Find where the given text appears and provide that cell's center as (x, y) coordinate. 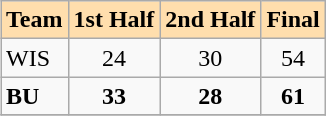
Team (34, 20)
33 (114, 96)
30 (210, 58)
1st Half (114, 20)
24 (114, 58)
28 (210, 96)
2nd Half (210, 20)
54 (293, 58)
61 (293, 96)
Final (293, 20)
WIS (34, 58)
BU (34, 96)
